Identify which cell holds the provided text, then report its [x, y] central coordinate. 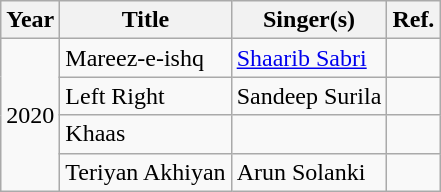
Arun Solanki [309, 172]
Khaas [146, 134]
Left Right [146, 96]
Year [30, 20]
Singer(s) [309, 20]
Shaarib Sabri [309, 58]
Title [146, 20]
Mareez-e-ishq [146, 58]
Teriyan Akhiyan [146, 172]
Sandeep Surila [309, 96]
2020 [30, 115]
Ref. [414, 20]
